Return [X, Y] of the center of cell containing provided text 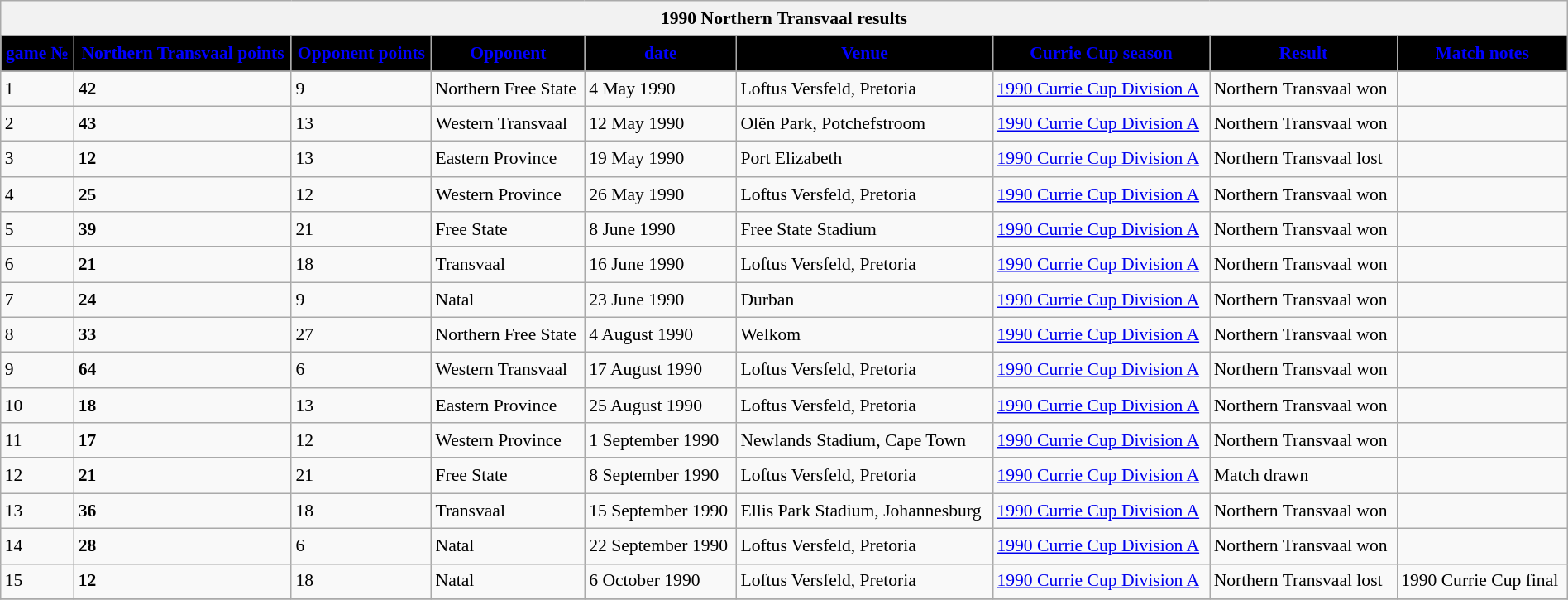
4 May 1990 [660, 89]
23 June 1990 [660, 300]
16 June 1990 [660, 265]
25 [184, 195]
Match notes [1482, 55]
27 [361, 336]
15 [38, 581]
33 [184, 336]
1990 Northern Transvaal results [784, 18]
26 May 1990 [660, 195]
3 [38, 159]
Match drawn [1303, 477]
17 August 1990 [660, 371]
11 [38, 440]
Result [1303, 55]
Ellis Park Stadium, Johannesburg [864, 511]
15 September 1990 [660, 511]
1 September 1990 [660, 440]
Northern Transvaal points [184, 55]
42 [184, 89]
Opponent points [361, 55]
game № [38, 55]
36 [184, 511]
25 August 1990 [660, 406]
12 May 1990 [660, 124]
4 August 1990 [660, 336]
date [660, 55]
Free State Stadium [864, 230]
Currie Cup season [1101, 55]
4 [38, 195]
Olën Park, Potchefstroom [864, 124]
Port Elizabeth [864, 159]
24 [184, 300]
5 [38, 230]
Venue [864, 55]
Newlands Stadium, Cape Town [864, 440]
17 [184, 440]
8 June 1990 [660, 230]
Welkom [864, 336]
2 [38, 124]
Durban [864, 300]
43 [184, 124]
64 [184, 371]
39 [184, 230]
1990 Currie Cup final [1482, 581]
1 [38, 89]
Opponent [508, 55]
14 [38, 546]
19 May 1990 [660, 159]
6 October 1990 [660, 581]
10 [38, 406]
22 September 1990 [660, 546]
8 September 1990 [660, 477]
28 [184, 546]
8 [38, 336]
7 [38, 300]
